Return the (X, Y) coordinate for the center point of the cell that contains the specified text.  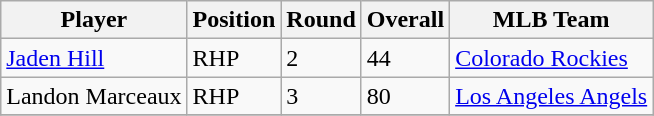
MLB Team (552, 20)
Jaden Hill (94, 58)
Position (234, 20)
3 (321, 96)
44 (405, 58)
Colorado Rockies (552, 58)
2 (321, 58)
Player (94, 20)
Landon Marceaux (94, 96)
Overall (405, 20)
80 (405, 96)
Round (321, 20)
Los Angeles Angels (552, 96)
